Provide the (X, Y) coordinate of the cell's center where the given text is located.  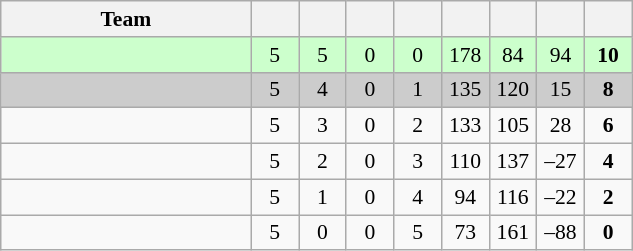
84 (513, 55)
73 (465, 233)
137 (513, 162)
133 (465, 126)
10 (608, 55)
–88 (561, 233)
15 (561, 90)
–27 (561, 162)
8 (608, 90)
6 (608, 126)
161 (513, 233)
28 (561, 126)
135 (465, 90)
Team (126, 19)
105 (513, 126)
178 (465, 55)
110 (465, 162)
–22 (561, 197)
120 (513, 90)
116 (513, 197)
